Search for the cell housing the specified text and yield its [X, Y] center coordinate. 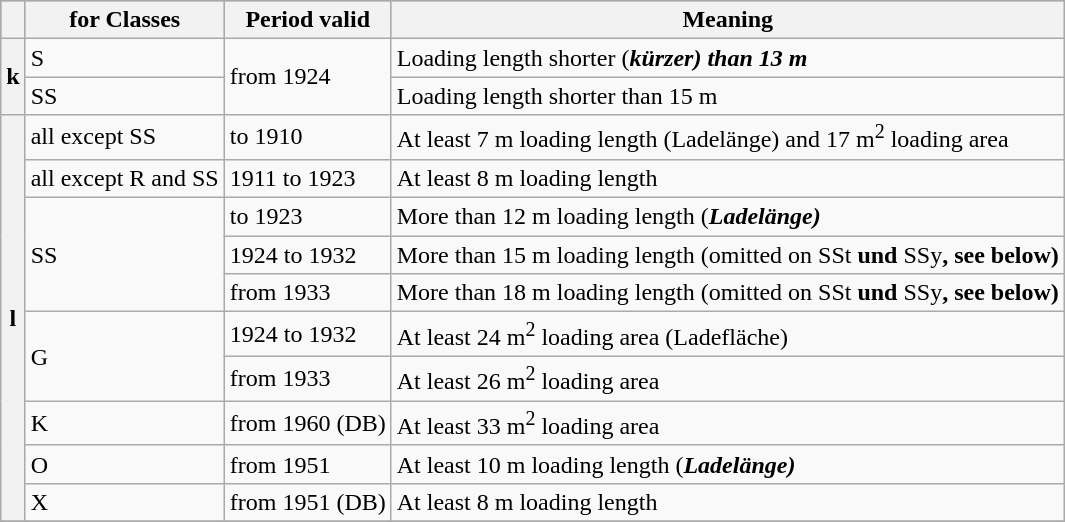
from 1951 [308, 464]
More than 15 m loading length (omitted on SSt und SSy, see below) [728, 255]
for Classes [124, 20]
from 1951 (DB) [308, 502]
At least 26 m2 loading area [728, 378]
1911 to 1923 [308, 178]
all except SS [124, 138]
K [124, 424]
More than 18 m loading length (omitted on SSt und SSy, see below) [728, 293]
Period valid [308, 20]
to 1923 [308, 217]
O [124, 464]
At least 10 m loading length (Ladelänge) [728, 464]
At least 7 m loading length (Ladelänge) and 17 m2 loading area [728, 138]
from 1960 (DB) [308, 424]
Meaning [728, 20]
X [124, 502]
from 1924 [308, 77]
At least 24 m2 loading area (Ladefläche) [728, 334]
all except R and SS [124, 178]
At least 33 m2 loading area [728, 424]
S [124, 58]
l [13, 318]
k [13, 77]
G [124, 356]
More than 12 m loading length (Ladelänge) [728, 217]
Loading length shorter (kürzer) than 13 m [728, 58]
to 1910 [308, 138]
Loading length shorter than 15 m [728, 96]
